Provide the (x, y) coordinate of the cell's center where the given text is located.  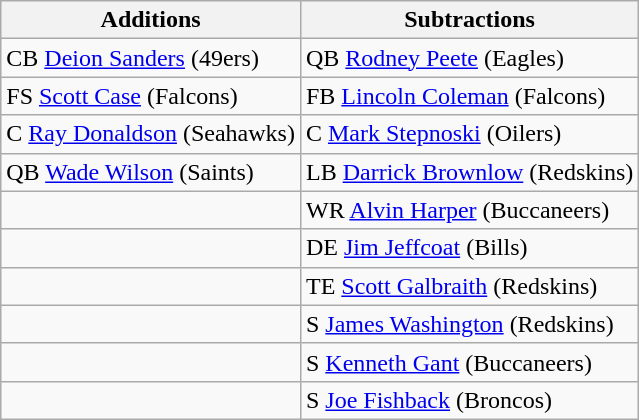
DE Jim Jeffcoat (Bills) (469, 248)
CB Deion Sanders (49ers) (151, 58)
C Ray Donaldson (Seahawks) (151, 134)
C Mark Stepnoski (Oilers) (469, 134)
S Kenneth Gant (Buccaneers) (469, 362)
TE Scott Galbraith (Redskins) (469, 286)
Subtractions (469, 20)
FB Lincoln Coleman (Falcons) (469, 96)
QB Wade Wilson (Saints) (151, 172)
FS Scott Case (Falcons) (151, 96)
S Joe Fishback (Broncos) (469, 400)
LB Darrick Brownlow (Redskins) (469, 172)
QB Rodney Peete (Eagles) (469, 58)
WR Alvin Harper (Buccaneers) (469, 210)
Additions (151, 20)
S James Washington (Redskins) (469, 324)
